Return the (X, Y) coordinate for the center point of the cell that contains the specified text.  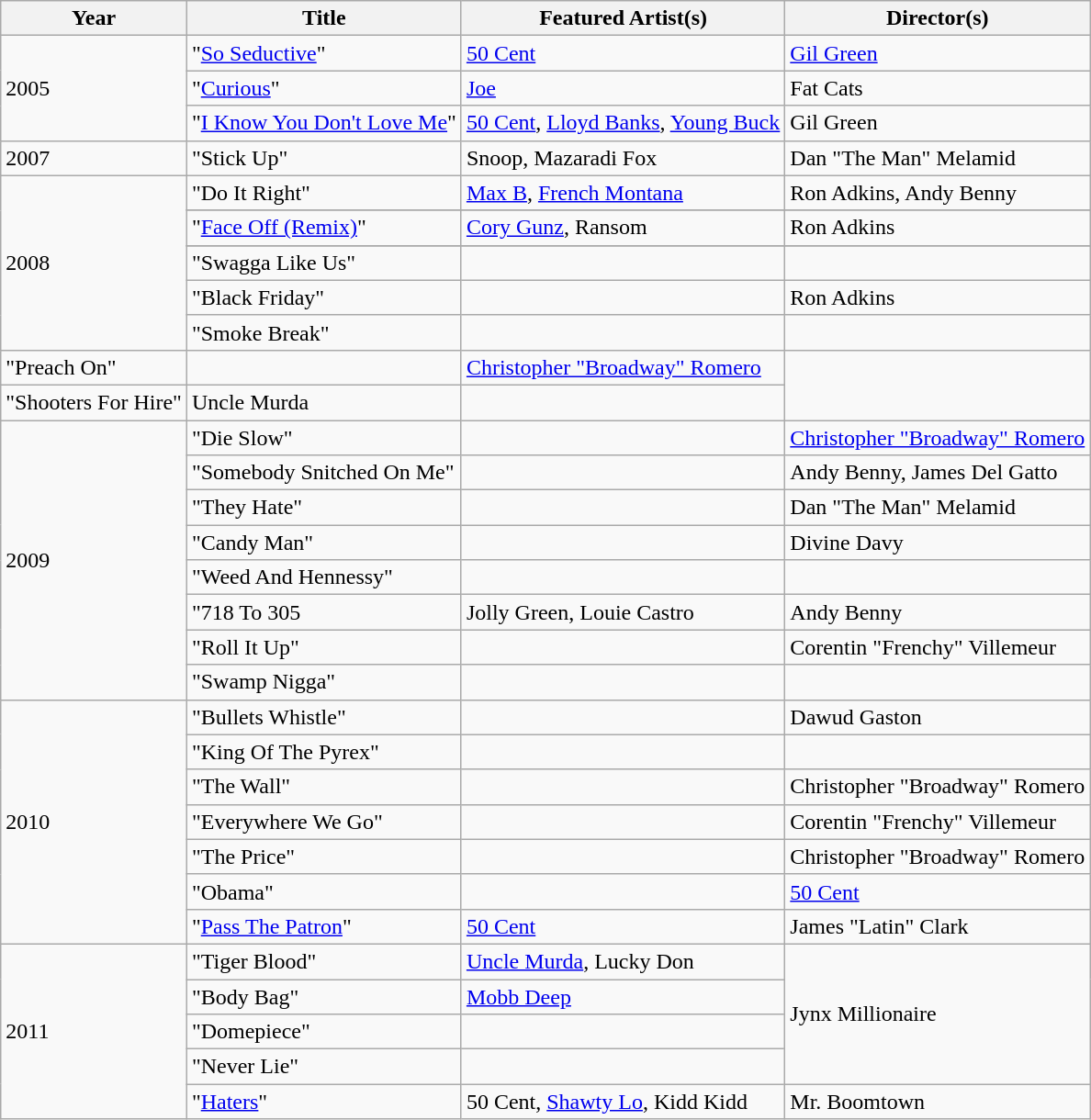
"Weed And Hennessy" (323, 577)
"Everywhere We Go" (323, 822)
Andy Benny (938, 612)
Fat Cats (938, 88)
"Never Lie" (323, 1067)
"The Price" (323, 857)
Jolly Green, Louie Castro (623, 612)
"Die Slow" (323, 438)
Andy Benny, James Del Gatto (938, 473)
"Curious" (323, 88)
"Stick Up" (323, 158)
"Candy Man" (323, 543)
"Swagga Like Us" (323, 263)
"King Of The Pyrex" (323, 752)
"718 To 305 (323, 612)
2011 (94, 1031)
Uncle Murda, Lucky Don (623, 961)
Title (323, 18)
"Bullets Whistle" (323, 717)
Snoop, Mazaradi Fox (623, 158)
50 Cent, Lloyd Banks, Young Buck (623, 123)
"Pass The Patron" (323, 926)
Uncle Murda (323, 402)
Mobb Deep (623, 996)
2005 (94, 88)
"Preach On" (94, 367)
"Do It Right" (323, 193)
Featured Artist(s) (623, 18)
"Shooters For Hire" (94, 402)
2008 (94, 263)
2007 (94, 158)
Joe (623, 88)
"Roll It Up" (323, 647)
James "Latin" Clark (938, 926)
"I Know You Don't Love Me" (323, 123)
Year (94, 18)
"Body Bag" (323, 996)
"Smoke Break" (323, 332)
50 Cent, Shawty Lo, Kidd Kidd (623, 1102)
"Haters" (323, 1102)
Dawud Gaston (938, 717)
Ron Adkins, Andy Benny (938, 193)
Divine Davy (938, 543)
2010 (94, 822)
"The Wall" (323, 787)
2009 (94, 560)
"Obama" (323, 891)
"Domepiece" (323, 1032)
"Somebody Snitched On Me" (323, 473)
Director(s) (938, 18)
Max B, French Montana (623, 193)
"Black Friday" (323, 297)
Jynx Millionaire (938, 1014)
"Tiger Blood" (323, 961)
Mr. Boomtown (938, 1102)
"So Seductive" (323, 53)
"Swamp Nigga" (323, 682)
"They Hate" (323, 508)
"Face Off (Remix)" (323, 228)
Cory Gunz, Ransom (623, 228)
